Search for the cell housing the specified text and yield its [x, y] center coordinate. 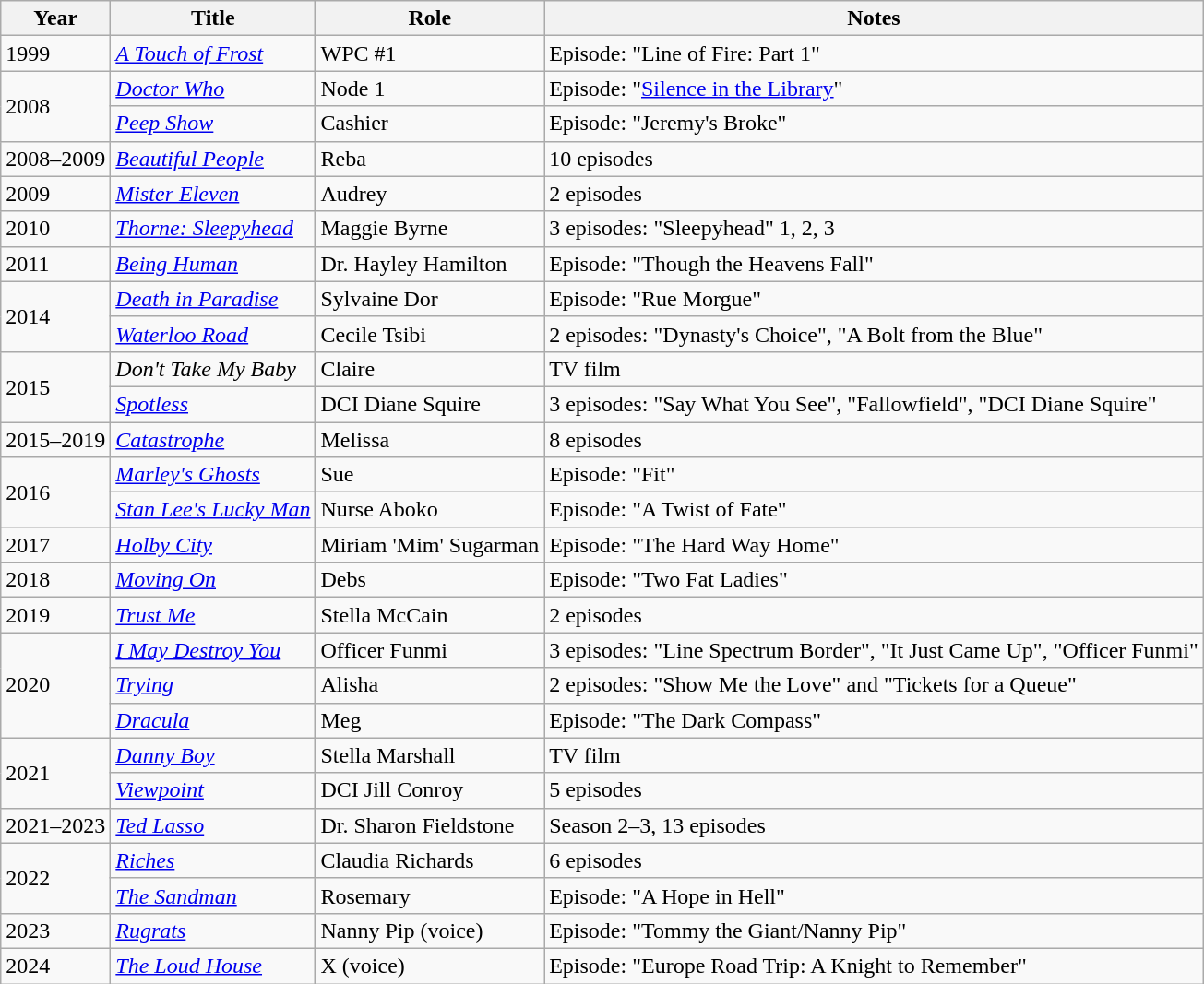
Ted Lasso [213, 825]
2015 [55, 386]
Episode: "Two Fat Ladies" [875, 580]
I May Destroy You [213, 650]
Trying [213, 685]
Title [213, 18]
Episode: "A Hope in Hell" [875, 895]
Episode: "Tommy the Giant/Nanny Pip" [875, 931]
2008 [55, 106]
Cashier [430, 124]
Waterloo Road [213, 334]
3 episodes: "Sleepyhead" 1, 2, 3 [875, 229]
Episode: "Line of Fire: Part 1" [875, 53]
Moving On [213, 580]
Alisha [430, 685]
The Loud House [213, 966]
Thorne: Sleepyhead [213, 229]
Claire [430, 369]
Riches [213, 860]
Episode: "A Twist of Fate" [875, 510]
2018 [55, 580]
10 episodes [875, 159]
Cecile Tsibi [430, 334]
Dracula [213, 720]
2023 [55, 931]
Marley's Ghosts [213, 475]
Audrey [430, 194]
2017 [55, 545]
Don't Take My Baby [213, 369]
Catastrophe [213, 440]
Stan Lee's Lucky Man [213, 510]
2011 [55, 264]
2019 [55, 615]
Stella McCain [430, 615]
Sylvaine Dor [430, 299]
Episode: "Rue Morgue" [875, 299]
Being Human [213, 264]
3 episodes: "Say What You See", "Fallowfield", "DCI Diane Squire" [875, 404]
Reba [430, 159]
Debs [430, 580]
Role [430, 18]
Episode: "Fit" [875, 475]
2021 [55, 773]
Rosemary [430, 895]
WPC #1 [430, 53]
2016 [55, 492]
5 episodes [875, 790]
8 episodes [875, 440]
Rugrats [213, 931]
Episode: "Jeremy's Broke" [875, 124]
Trust Me [213, 615]
The Sandman [213, 895]
DCI Diane Squire [430, 404]
Maggie Byrne [430, 229]
Beautiful People [213, 159]
2021–2023 [55, 825]
Episode: "Though the Heavens Fall" [875, 264]
1999 [55, 53]
Dr. Hayley Hamilton [430, 264]
Spotless [213, 404]
Notes [875, 18]
Episode: "Europe Road Trip: A Knight to Remember" [875, 966]
Death in Paradise [213, 299]
2 episodes: "Dynasty's Choice", "A Bolt from the Blue" [875, 334]
Node 1 [430, 89]
2022 [55, 878]
2009 [55, 194]
Dr. Sharon Fieldstone [430, 825]
Nanny Pip (voice) [430, 931]
DCI Jill Conroy [430, 790]
Officer Funmi [430, 650]
2010 [55, 229]
Claudia Richards [430, 860]
Episode: "Silence in the Library" [875, 89]
Nurse Aboko [430, 510]
Meg [430, 720]
2024 [55, 966]
Episode: "The Hard Way Home" [875, 545]
Mister Eleven [213, 194]
Peep Show [213, 124]
6 episodes [875, 860]
Holby City [213, 545]
Miriam 'Mim' Sugarman [430, 545]
Doctor Who [213, 89]
Sue [430, 475]
Year [55, 18]
Danny Boy [213, 755]
3 episodes: "Line Spectrum Border", "It Just Came Up", "Officer Funmi" [875, 650]
X (voice) [430, 966]
Stella Marshall [430, 755]
Season 2–3, 13 episodes [875, 825]
2 episodes: "Show Me the Love" and "Tickets for a Queue" [875, 685]
2008–2009 [55, 159]
A Touch of Frost [213, 53]
Episode: "The Dark Compass" [875, 720]
Viewpoint [213, 790]
2020 [55, 685]
Melissa [430, 440]
2014 [55, 316]
2015–2019 [55, 440]
